Locate the cell with the specified text and output its (x, y) center coordinate. 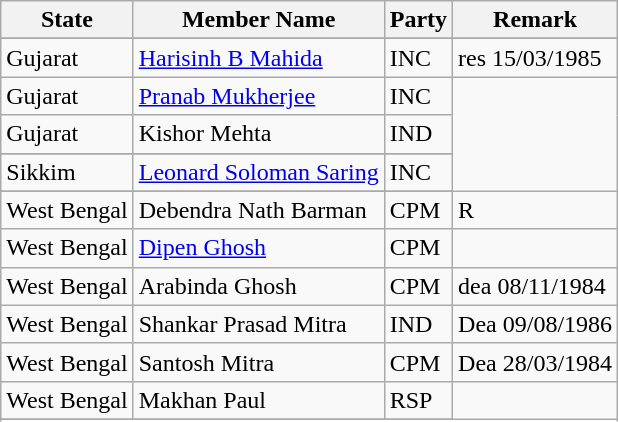
Debendra Nath Barman (258, 210)
Harisinh B Mahida (258, 58)
Party (418, 20)
Remark (536, 20)
Arabinda Ghosh (258, 286)
Dea 28/03/1984 (536, 362)
Member Name (258, 20)
dea 08/11/1984 (536, 286)
Dea 09/08/1986 (536, 324)
Dipen Ghosh (258, 248)
Kishor Mehta (258, 134)
Pranab Mukherjee (258, 96)
Makhan Paul (258, 400)
Leonard Soloman Saring (258, 172)
res 15/03/1985 (536, 58)
R (536, 210)
Santosh Mitra (258, 362)
Shankar Prasad Mitra (258, 324)
State (67, 20)
Sikkim (67, 172)
RSP (418, 400)
